Search for the cell housing the specified text and yield its [x, y] center coordinate. 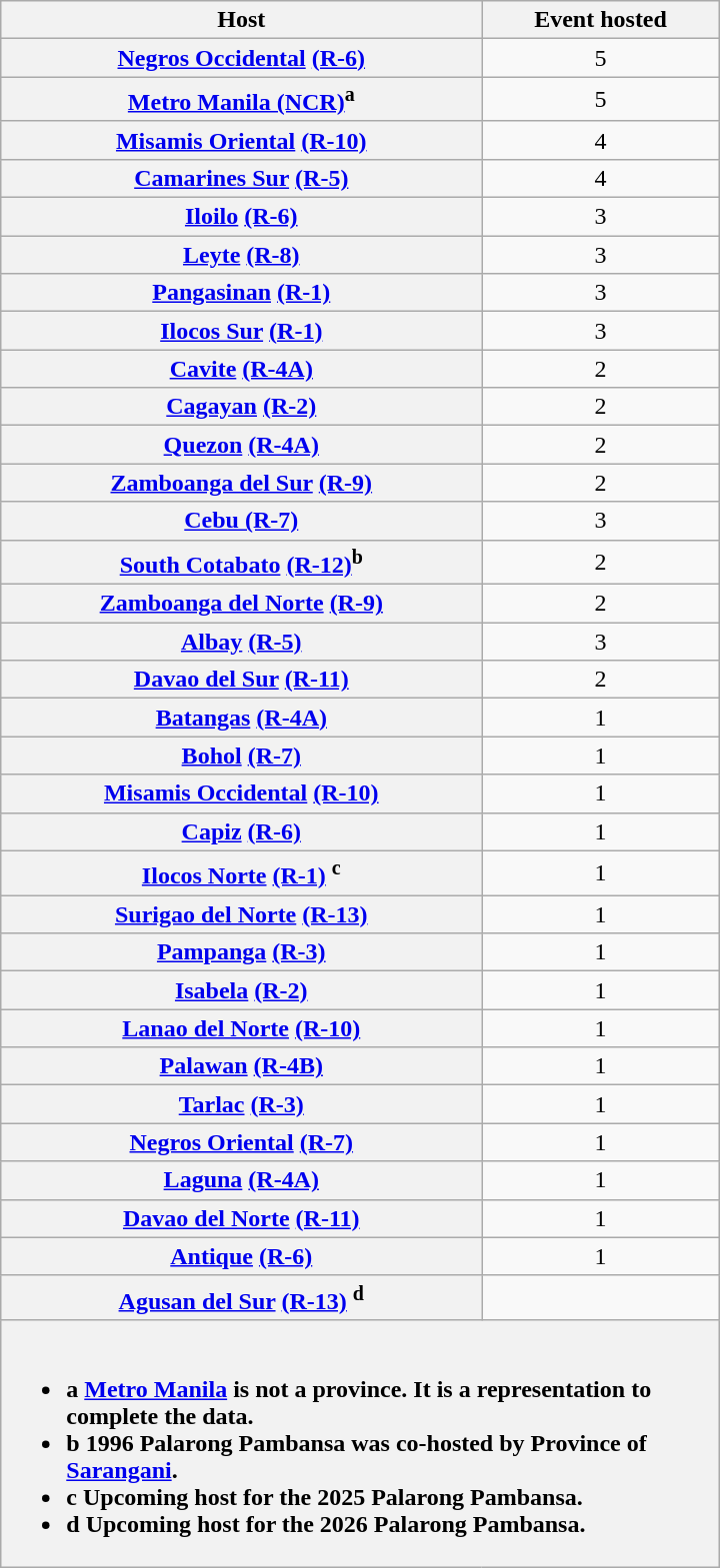
Cebu (R-7) [242, 521]
South Cotabato (R-12)b [242, 562]
Negros Oriental (R-7) [242, 1142]
Davao del Sur (R-11) [242, 680]
Ilocos Norte (R-1) c [242, 873]
Albay (R-5) [242, 642]
Zamboanga del Sur (R-9) [242, 483]
Tarlac (R-3) [242, 1104]
Cavite (R-4A) [242, 369]
Cagayan (R-2) [242, 407]
Batangas (R-4A) [242, 718]
Bohol (R-7) [242, 756]
Metro Manila (NCR)a [242, 100]
Pampanga (R-3) [242, 952]
Antique (R-6) [242, 1256]
Isabela (R-2) [242, 990]
Agusan del Sur (R-13) d [242, 1297]
Zamboanga del Norte (R-9) [242, 604]
Laguna (R-4A) [242, 1180]
Misamis Occidental (R-10) [242, 793]
Quezon (R-4A) [242, 445]
Lanao del Norte (R-10) [242, 1028]
Leyte (R-8) [242, 255]
Misamis Oriental (R-10) [242, 140]
Ilocos Sur (R-1) [242, 331]
Capiz (R-6) [242, 831]
Palawan (R-4B) [242, 1066]
Host [242, 20]
Event hosted [600, 20]
Camarines Sur (R-5) [242, 178]
Iloilo (R-6) [242, 217]
Davao del Norte (R-11) [242, 1218]
Surigao del Norte (R-13) [242, 914]
Pangasinan (R-1) [242, 293]
Negros Occidental (R-6) [242, 58]
